Return the [x, y] coordinate for the center point of the cell that contains the specified text.  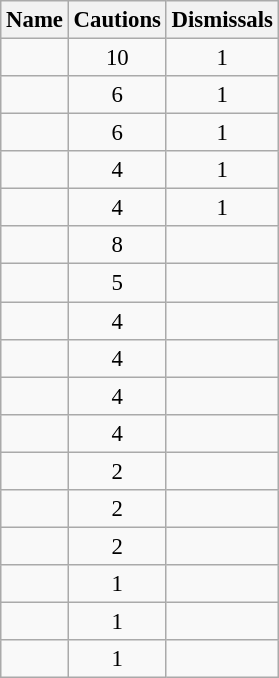
Name [35, 20]
8 [117, 245]
10 [117, 58]
5 [117, 283]
Dismissals [222, 20]
Cautions [117, 20]
